Pinpoint the cell where the given text exists, returning its (x, y) midpoint coordinate. 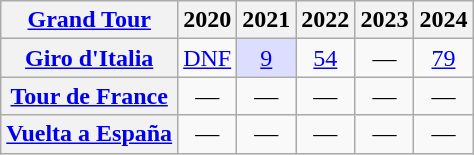
9 (266, 58)
2022 (326, 20)
DNF (208, 58)
Giro d'Italia (90, 58)
Grand Tour (90, 20)
Vuelta a España (90, 134)
2024 (444, 20)
Tour de France (90, 96)
2023 (384, 20)
2021 (266, 20)
54 (326, 58)
2020 (208, 20)
79 (444, 58)
